Identify which cell holds the provided text, then report its (X, Y) central coordinate. 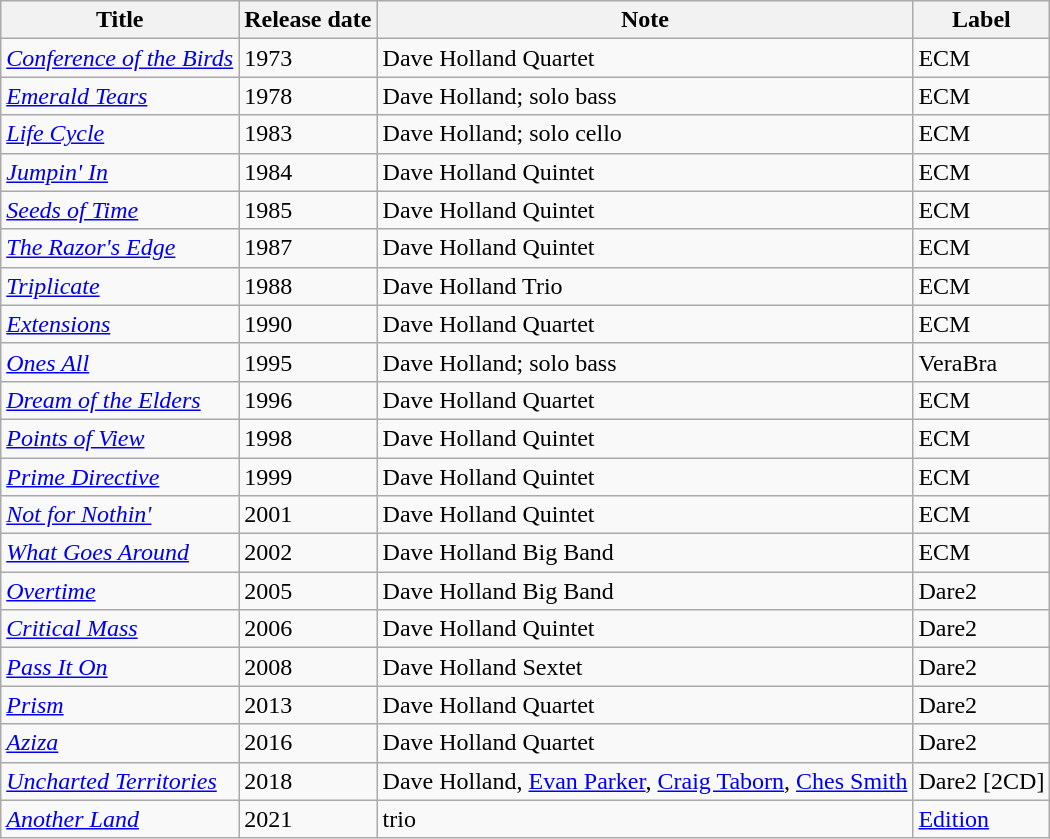
2013 (308, 705)
Jumpin' In (120, 172)
trio (645, 819)
Critical Mass (120, 629)
Dave Holland, Evan Parker, Craig Taborn, Ches Smith (645, 781)
The Razor's Edge (120, 248)
Prism (120, 705)
Edition (982, 819)
2018 (308, 781)
Dare2 [2CD] (982, 781)
1998 (308, 438)
1996 (308, 400)
2002 (308, 553)
Life Cycle (120, 134)
1983 (308, 134)
Dave Holland; solo cello (645, 134)
Note (645, 20)
Dream of the Elders (120, 400)
1985 (308, 210)
Emerald Tears (120, 96)
1995 (308, 362)
1973 (308, 58)
Pass It On (120, 667)
Points of View (120, 438)
Extensions (120, 324)
1987 (308, 248)
Ones All (120, 362)
Dave Holland Trio (645, 286)
Not for Nothin' (120, 515)
Aziza (120, 743)
Dave Holland Sextet (645, 667)
Release date (308, 20)
1978 (308, 96)
2006 (308, 629)
1984 (308, 172)
1990 (308, 324)
Title (120, 20)
Uncharted Territories (120, 781)
Another Land (120, 819)
Seeds of Time (120, 210)
Overtime (120, 591)
2021 (308, 819)
1988 (308, 286)
Prime Directive (120, 477)
2008 (308, 667)
2005 (308, 591)
VeraBra (982, 362)
Conference of the Birds (120, 58)
What Goes Around (120, 553)
Label (982, 20)
1999 (308, 477)
2016 (308, 743)
2001 (308, 515)
Triplicate (120, 286)
